Pinpoint the cell where the given text exists, returning its (X, Y) midpoint coordinate. 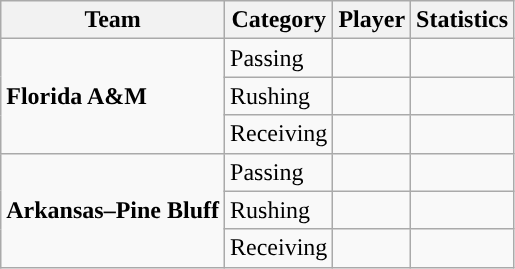
Statistics (462, 20)
Arkansas–Pine Bluff (113, 210)
Category (279, 20)
Team (113, 20)
Player (372, 20)
Florida A&M (113, 96)
